Return (x, y) of the center of cell containing provided text 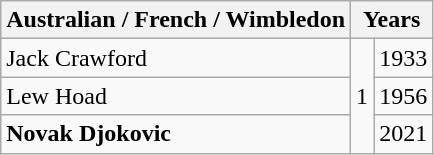
1933 (404, 58)
Jack Crawford (176, 58)
Novak Djokovic (176, 134)
Australian / French / Wimbledon (176, 20)
1956 (404, 96)
Lew Hoad (176, 96)
Years (392, 20)
2021 (404, 134)
1 (362, 96)
